Extract the [x, y] coordinate from the center of the cell holding the provided text.  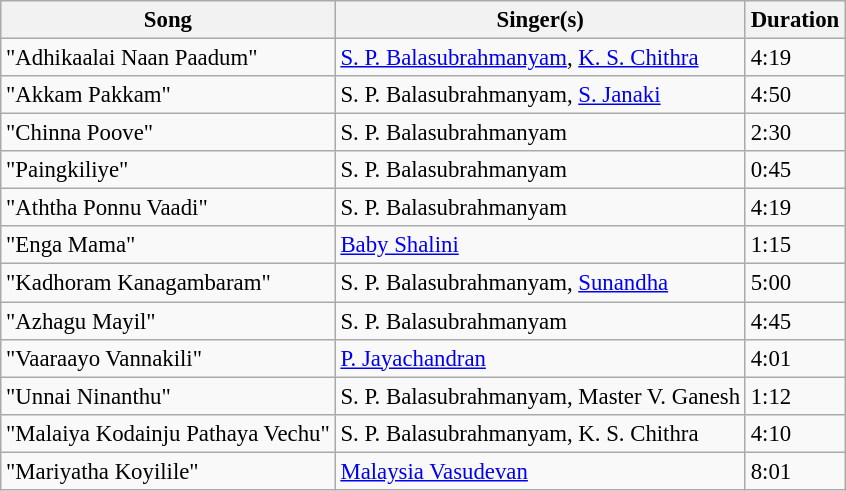
"Akkam Pakkam" [168, 95]
"Mariyatha Koyilile" [168, 471]
"Vaaraayo Vannakili" [168, 358]
"Aththa Ponnu Vaadi" [168, 208]
Malaysia Vasudevan [540, 471]
8:01 [794, 471]
"Azhagu Mayil" [168, 321]
"Paingkiliye" [168, 170]
Duration [794, 20]
"Enga Mama" [168, 245]
S. P. Balasubrahmanyam, Master V. Ganesh [540, 396]
Baby Shalini [540, 245]
4:45 [794, 321]
4:01 [794, 358]
4:10 [794, 433]
"Kadhoram Kanagambaram" [168, 283]
4:50 [794, 95]
"Malaiya Kodainju Pathaya Vechu" [168, 433]
Singer(s) [540, 20]
"Adhikaalai Naan Paadum" [168, 58]
1:15 [794, 245]
5:00 [794, 283]
P. Jayachandran [540, 358]
"Chinna Poove" [168, 133]
"Unnai Ninanthu" [168, 396]
2:30 [794, 133]
0:45 [794, 170]
S. P. Balasubrahmanyam, Sunandha [540, 283]
S. P. Balasubrahmanyam, S. Janaki [540, 95]
Song [168, 20]
1:12 [794, 396]
